For the text-containing cell, return its midpoint in (X, Y) coordinate format. 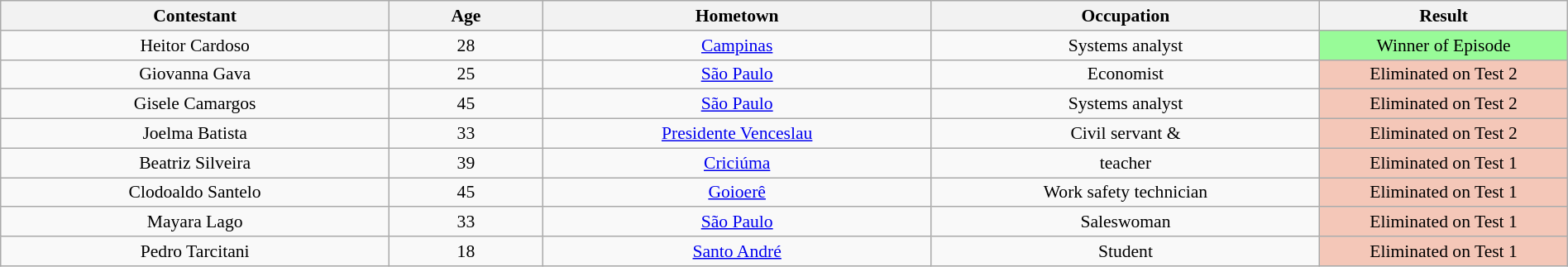
Clodoaldo Santelo (195, 193)
Beatriz Silveira (195, 163)
25 (466, 74)
28 (466, 45)
Hometown (737, 16)
Result (1444, 16)
Santo André (737, 251)
Economist (1126, 74)
Heitor Cardoso (195, 45)
teacher (1126, 163)
Saleswoman (1126, 222)
Campinas (737, 45)
Civil servant & (1126, 134)
Work safety technician (1126, 193)
Presidente Venceslau (737, 134)
Gisele Camargos (195, 104)
Age (466, 16)
Pedro Tarcitani (195, 251)
Occupation (1126, 16)
18 (466, 251)
Giovanna Gava (195, 74)
Winner of Episode (1444, 45)
Joelma Batista (195, 134)
39 (466, 163)
Contestant (195, 16)
Goioerê (737, 193)
Student (1126, 251)
Mayara Lago (195, 222)
Criciúma (737, 163)
